Detect which cell encompasses the target text, then output its (X, Y) center coordinate. 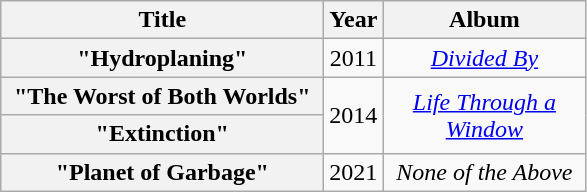
"Hydroplaning" (162, 58)
Life Through a Window (484, 115)
Year (354, 20)
Title (162, 20)
"Extinction" (162, 134)
2021 (354, 172)
2011 (354, 58)
2014 (354, 115)
"Planet of Garbage" (162, 172)
"The Worst of Both Worlds" (162, 96)
Divided By (484, 58)
Album (484, 20)
None of the Above (484, 172)
